Locate the cell with the specified text and output its (x, y) center coordinate. 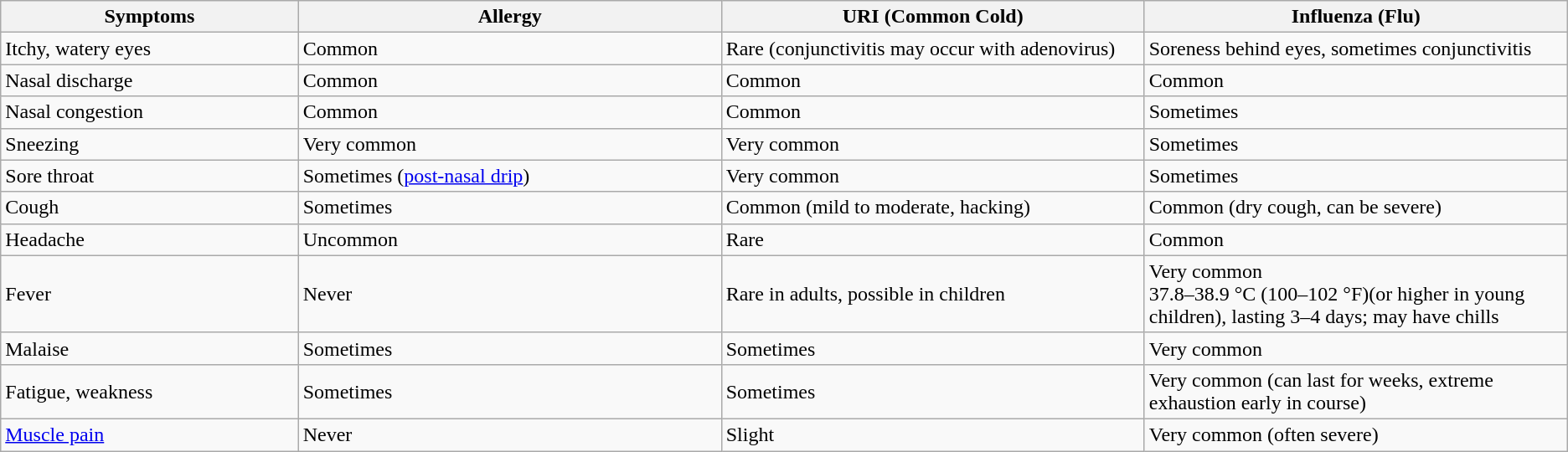
Fatigue, weakness (149, 392)
Headache (149, 239)
Fever (149, 294)
Very common (can last for weeks, extreme exhaustion early in course) (1355, 392)
Common (dry cough, can be severe) (1355, 208)
Itchy, watery eyes (149, 49)
Cough (149, 208)
Sometimes (post-nasal drip) (509, 176)
Symptoms (149, 17)
Uncommon (509, 239)
Sore throat (149, 176)
Muscle pain (149, 434)
Slight (933, 434)
Soreness behind eyes, sometimes conjunctivitis (1355, 49)
Very common37.8–38.9 °C (100–102 °F)(or higher in young children), lasting 3–4 days; may have chills (1355, 294)
Nasal congestion (149, 112)
Influenza (Flu) (1355, 17)
Rare (933, 239)
Allergy (509, 17)
Nasal discharge (149, 80)
Malaise (149, 348)
Common (mild to moderate, hacking) (933, 208)
Very common (often severe) (1355, 434)
URI (Common Cold) (933, 17)
Rare (conjunctivitis may occur with adenovirus) (933, 49)
Rare in adults, possible in children (933, 294)
Sneezing (149, 144)
